Return the (X, Y) coordinate for the center point of the cell that contains the specified text.  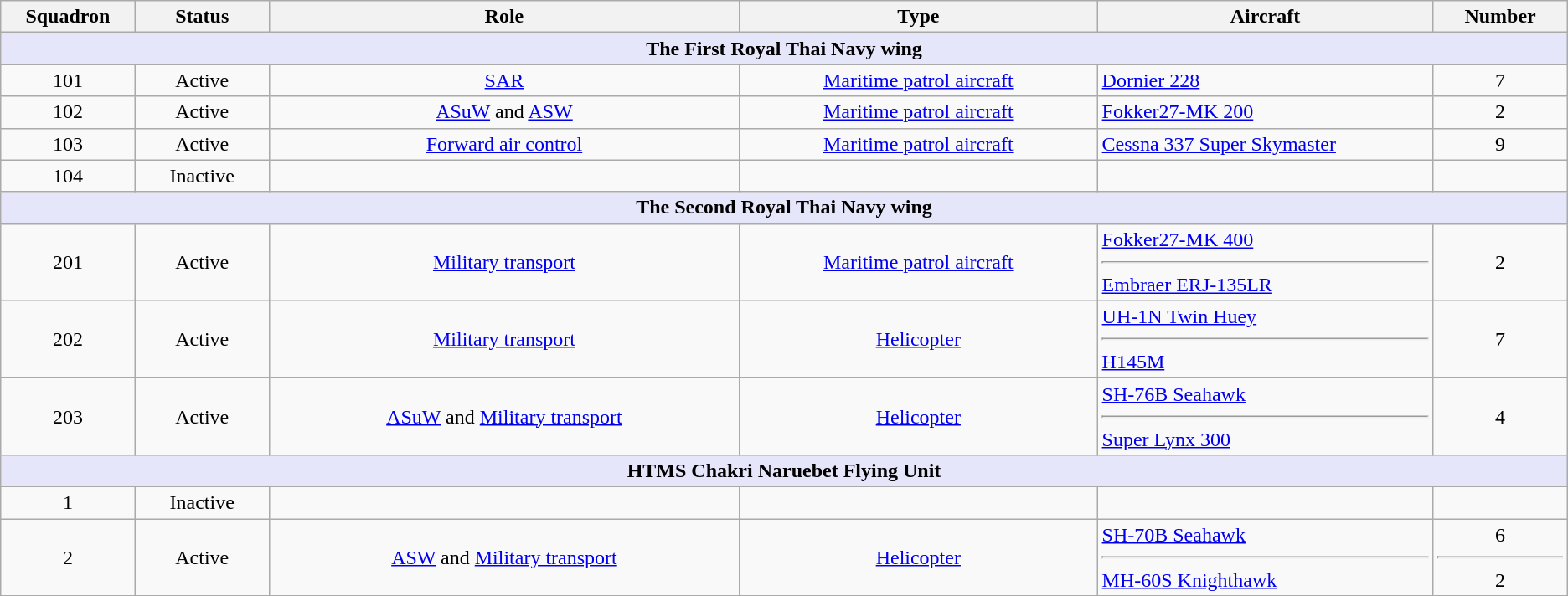
201 (68, 262)
9 (1500, 144)
Role (504, 17)
Forward air control (504, 144)
The First Royal Thai Navy wing (784, 49)
103 (68, 144)
The Second Royal Thai Navy wing (784, 208)
ASuW and ASW (504, 112)
UH-1N Twin Huey H145M (1265, 339)
Squadron (68, 17)
203 (68, 416)
Status (202, 17)
Type (919, 17)
102 (68, 112)
SAR (504, 80)
ASuW and Military transport (504, 416)
101 (68, 80)
Fokker27-MK 400 Embraer ERJ-135LR (1265, 262)
SH-70B Seahawk MH-60S Knighthawk (1265, 557)
62 (1500, 557)
HTMS Chakri Naruebet Flying Unit (784, 470)
4 (1500, 416)
1 (68, 502)
202 (68, 339)
ASW and Military transport (504, 557)
Fokker27-MK 200 (1265, 112)
104 (68, 176)
Cessna 337 Super Skymaster (1265, 144)
Aircraft (1265, 17)
Dornier 228 (1265, 80)
SH-76B Seahawk Super Lynx 300 (1265, 416)
Number (1500, 17)
